For the text-containing cell, return its midpoint in (x, y) coordinate format. 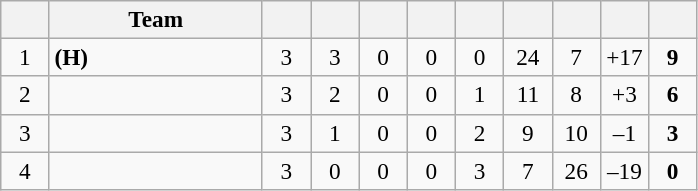
8 (576, 95)
26 (576, 170)
6 (673, 95)
–1 (624, 133)
–19 (624, 170)
+3 (624, 95)
10 (576, 133)
24 (528, 57)
Team (156, 19)
+17 (624, 57)
(H) (156, 57)
11 (528, 95)
4 (25, 170)
